Detect which cell encompasses the target text, then output its (X, Y) center coordinate. 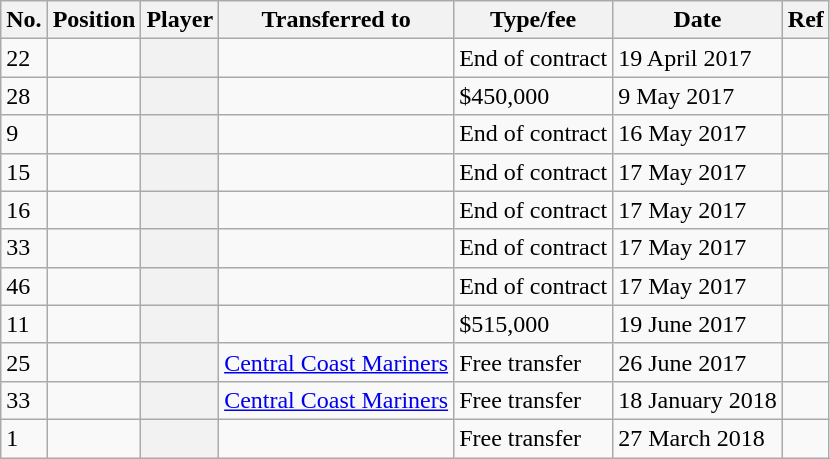
15 (24, 172)
16 May 2017 (698, 134)
46 (24, 286)
19 June 2017 (698, 324)
1 (24, 438)
Transferred to (336, 20)
28 (24, 96)
$515,000 (534, 324)
Date (698, 20)
26 June 2017 (698, 362)
9 (24, 134)
9 May 2017 (698, 96)
11 (24, 324)
No. (24, 20)
Player (180, 20)
22 (24, 58)
Position (94, 20)
16 (24, 210)
Type/fee (534, 20)
Ref (806, 20)
27 March 2018 (698, 438)
$450,000 (534, 96)
18 January 2018 (698, 400)
25 (24, 362)
19 April 2017 (698, 58)
